For the text-containing cell, return its midpoint in [x, y] coordinate format. 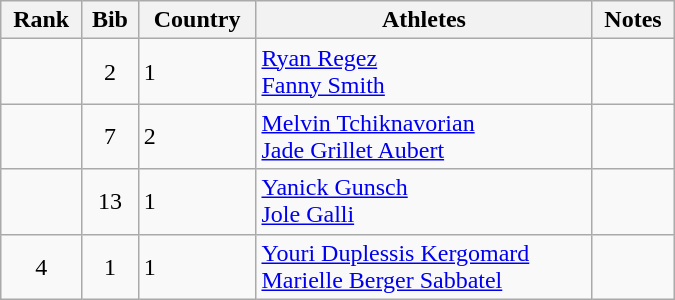
Melvin TchiknavorianJade Grillet Aubert [424, 136]
4 [42, 266]
Yanick GunschJole Galli [424, 202]
13 [110, 202]
Athletes [424, 20]
Youri Duplessis KergomardMarielle Berger Sabbatel [424, 266]
Bib [110, 20]
Rank [42, 20]
Ryan RegezFanny Smith [424, 72]
7 [110, 136]
Notes [633, 20]
Country [197, 20]
